Capture the cell that displays the provided text and extract its (X, Y) central coordinate. 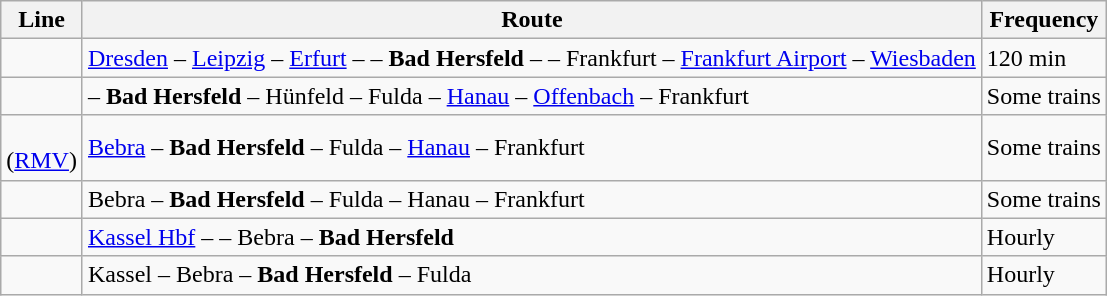
Kassel Hbf – – Bebra – Bad Hersfeld (532, 237)
Kassel – Bebra – Bad Hersfeld – Fulda (532, 275)
– Bad Hersfeld – Hünfeld – Fulda – Hanau – Offenbach – Frankfurt (532, 96)
120 min (1044, 58)
Frequency (1044, 20)
Dresden – Leipzig – Erfurt – – Bad Hersfeld – – Frankfurt – Frankfurt Airport – Wiesbaden (532, 58)
Line (42, 20)
(RMV) (42, 148)
Route (532, 20)
